Output the (X, Y) coordinate of the center of the cell containing the given text.  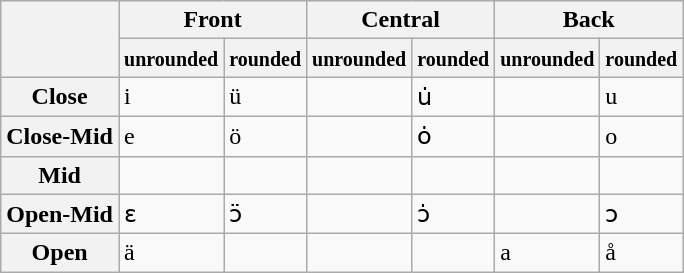
Mid (60, 175)
Close-Mid (60, 136)
ȯ (454, 136)
Open-Mid (60, 214)
ö (266, 136)
u̇ (454, 97)
Front (212, 20)
ɔ̈ (266, 214)
u (642, 97)
Back (589, 20)
Close (60, 97)
o (642, 136)
i (170, 97)
ɔ̇ (454, 214)
a (548, 253)
Open (60, 253)
Central (401, 20)
ä (170, 253)
e (170, 136)
ü (266, 97)
å (642, 253)
ɔ (642, 214)
ɛ (170, 214)
